For the text-containing cell, return its midpoint in [x, y] coordinate format. 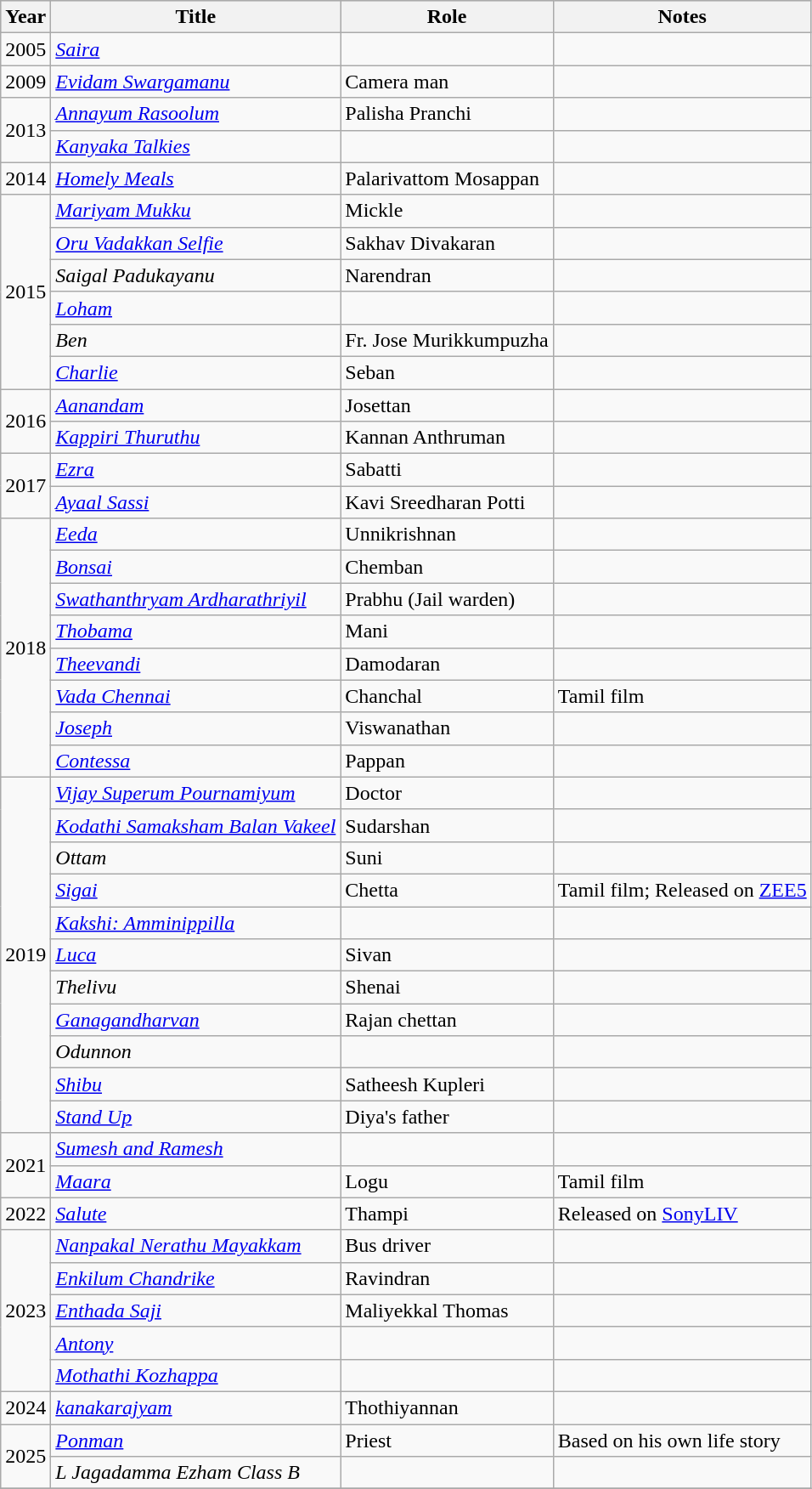
Annayum Rasoolum [195, 114]
Joseph [195, 728]
Viswanathan [447, 728]
Sivan [447, 955]
Kodathi Samaksham Balan Vakeel [195, 825]
Mariyam Mukku [195, 211]
Theevandi [195, 664]
L Jagadamma Ezham Class B [195, 1473]
2015 [25, 292]
Palisha Pranchi [447, 114]
Kappiri Thuruthu [195, 438]
Josettan [447, 405]
Loham [195, 308]
Unnikrishnan [447, 535]
Kannan Anthruman [447, 438]
Tamil film; Released on ZEE5 [682, 890]
Luca [195, 955]
Thobama [195, 631]
Sudarshan [447, 825]
Rajan chettan [447, 1020]
2005 [25, 49]
Vada Chennai [195, 696]
Kakshi: Amminippilla [195, 922]
2024 [25, 1407]
Fr. Jose Murikkumpuzha [447, 340]
Sabatti [447, 470]
Bonsai [195, 567]
Role [447, 17]
Ayaal Sassi [195, 502]
Oru Vadakkan Selfie [195, 243]
2016 [25, 422]
Shibu [195, 1084]
Prabhu (Jail warden) [447, 599]
Title [195, 17]
Ben [195, 340]
Thampi [447, 1214]
2019 [25, 955]
Homely Meals [195, 178]
Suni [447, 858]
Eeda [195, 535]
2017 [25, 486]
Bus driver [447, 1246]
Shenai [447, 988]
Mothathi Kozhappa [195, 1375]
Saigal Padukayanu [195, 275]
Mickle [447, 211]
Salute [195, 1214]
Released on SonyLIV [682, 1214]
Satheesh Kupleri [447, 1084]
Ottam [195, 858]
Thothiyannan [447, 1407]
2013 [25, 130]
Nanpakal Nerathu Mayakkam [195, 1246]
Narendran [447, 275]
Ganagandharvan [195, 1020]
2009 [25, 82]
Chanchal [447, 696]
Notes [682, 17]
Logu [447, 1181]
Chetta [447, 890]
Kanyaka Talkies [195, 146]
Contessa [195, 761]
Enkilum Chandrike [195, 1278]
2025 [25, 1457]
Sigai [195, 890]
Priest [447, 1441]
2014 [25, 178]
Damodaran [447, 664]
2021 [25, 1165]
Mani [447, 631]
Odunnon [195, 1052]
Antony [195, 1343]
Maliyekkal Thomas [447, 1311]
Sumesh and Ramesh [195, 1149]
Doctor [447, 793]
Camera man [447, 82]
Evidam Swargamanu [195, 82]
Sakhav Divakaran [447, 243]
Swathanthryam Ardharathriyil [195, 599]
Thelivu [195, 988]
Vijay Superum Pournamiyum [195, 793]
Diya's father [447, 1117]
Aanandam [195, 405]
Ravindran [447, 1278]
Year [25, 17]
2018 [25, 648]
Kavi Sreedharan Potti [447, 502]
Chemban [447, 567]
Based on his own life story [682, 1441]
2023 [25, 1311]
Maara [195, 1181]
Stand Up [195, 1117]
Ponman [195, 1441]
kanakarajyam [195, 1407]
Pappan [447, 761]
Ezra [195, 470]
Charlie [195, 372]
Enthada Saji [195, 1311]
Seban [447, 372]
Palarivattom Mosappan [447, 178]
2022 [25, 1214]
Saira [195, 49]
